Search for the cell housing the specified text and yield its [x, y] center coordinate. 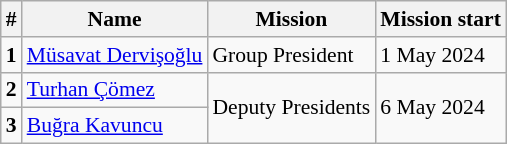
3 [12, 126]
Name [115, 19]
1 [12, 55]
6 May 2024 [440, 108]
Mission [291, 19]
# [12, 19]
Buğra Kavuncu [115, 126]
Group President [291, 55]
2 [12, 90]
Turhan Çömez [115, 90]
1 May 2024 [440, 55]
Deputy Presidents [291, 108]
Müsavat Dervişoğlu [115, 55]
Mission start [440, 19]
